From the cell containing the given text, extract its center point as (x, y) coordinate. 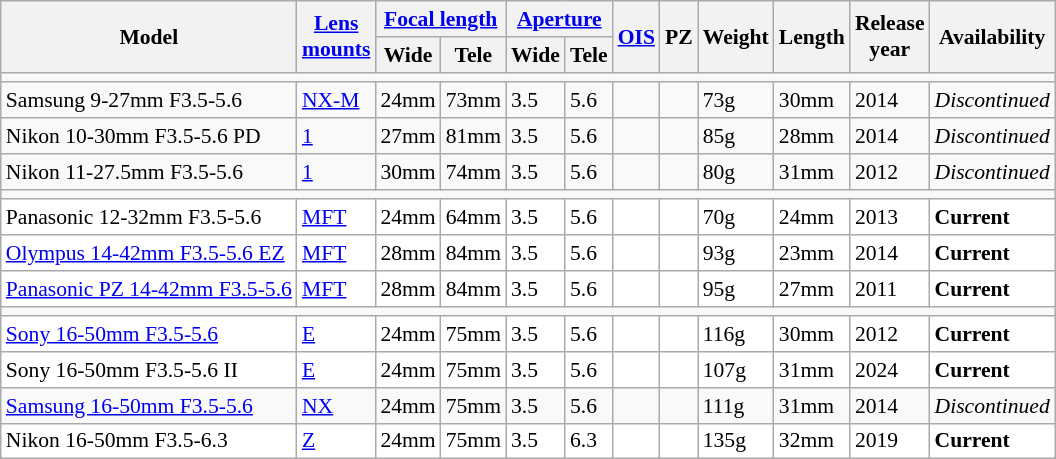
Focal length (440, 19)
111g (736, 406)
OIS (636, 36)
32mm (812, 441)
135g (736, 441)
6.3 (589, 441)
NX (336, 406)
2013 (890, 218)
2024 (890, 370)
81mm (474, 136)
93g (736, 253)
Lensmounts (336, 36)
80g (736, 172)
107g (736, 370)
Availability (992, 36)
Weight (736, 36)
Samsung 16-50mm F3.5-5.6 (149, 406)
2011 (890, 289)
Olympus 14-42mm F3.5-5.6 EZ (149, 253)
Nikon 16-50mm F3.5-6.3 (149, 441)
Releaseyear (890, 36)
73g (736, 101)
74mm (474, 172)
Aperture (560, 19)
95g (736, 289)
Nikon 11-27.5mm F3.5-5.6 (149, 172)
PZ (679, 36)
Nikon 10-30mm F3.5-5.6 PD (149, 136)
Samsung 9-27mm F3.5-5.6 (149, 101)
85g (736, 136)
Panasonic PZ 14-42mm F3.5-5.6 (149, 289)
116g (736, 335)
Sony 16-50mm F3.5-5.6 (149, 335)
2019 (890, 441)
Panasonic 12-32mm F3.5-5.6 (149, 218)
Length (812, 36)
73mm (474, 101)
64mm (474, 218)
23mm (812, 253)
NX-M (336, 101)
Model (149, 36)
Sony 16-50mm F3.5-5.6 II (149, 370)
70g (736, 218)
Z (336, 441)
